Capture the cell that displays the provided text and extract its [X, Y] central coordinate. 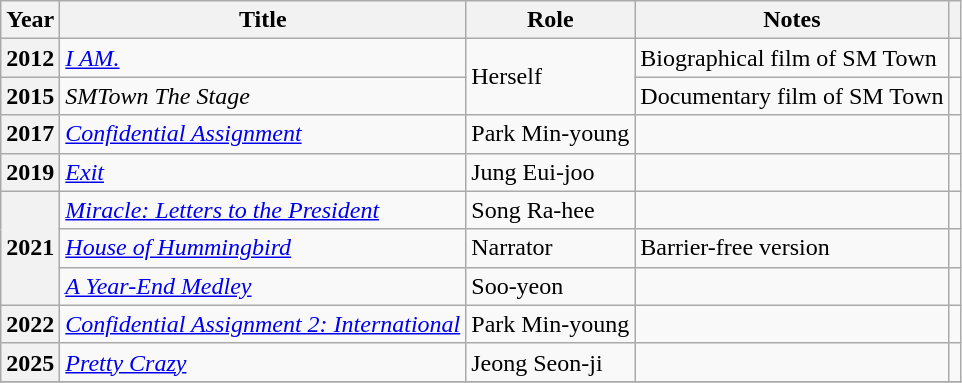
Notes [792, 20]
Narrator [550, 248]
Barrier-free version [792, 248]
Confidential Assignment 2: International [263, 324]
2019 [30, 172]
2015 [30, 96]
2022 [30, 324]
Title [263, 20]
Biographical film of SM Town [792, 58]
Role [550, 20]
Miracle: Letters to the President [263, 210]
2012 [30, 58]
2021 [30, 248]
House of Hummingbird [263, 248]
Song Ra-hee [550, 210]
Jeong Seon-ji [550, 362]
Exit [263, 172]
Documentary film of SM Town [792, 96]
2017 [30, 134]
A Year-End Medley [263, 286]
Confidential Assignment [263, 134]
I AM. [263, 58]
Jung Eui-joo [550, 172]
SMTown The Stage [263, 96]
2025 [30, 362]
Pretty Crazy [263, 362]
Year [30, 20]
Soo-yeon [550, 286]
Herself [550, 77]
